For the text-containing cell, return its midpoint in [x, y] coordinate format. 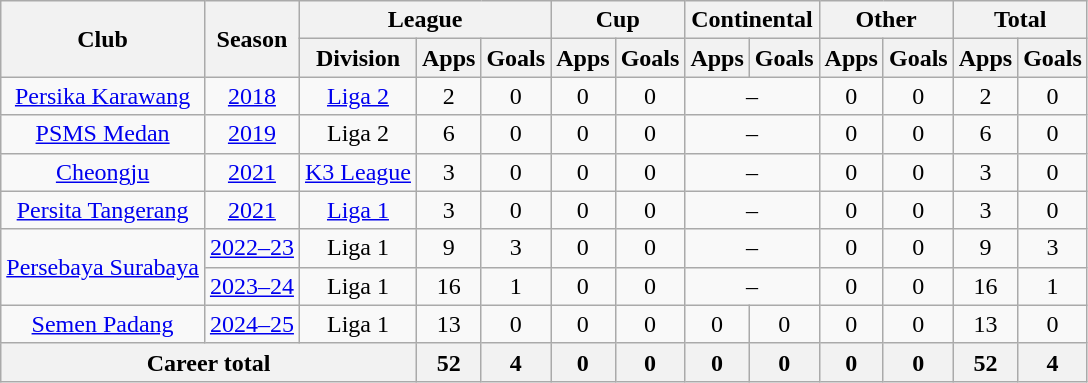
2023–24 [252, 286]
Persika Karawang [103, 96]
Career total [209, 362]
Club [103, 39]
2018 [252, 96]
League [424, 20]
Other [886, 20]
Division [358, 58]
Total [1020, 20]
Semen Padang [103, 324]
Season [252, 39]
PSMS Medan [103, 134]
Persebaya Surabaya [103, 267]
K3 League [358, 172]
2019 [252, 134]
Cup [618, 20]
Continental [752, 20]
Persita Tangerang [103, 210]
2022–23 [252, 248]
2024–25 [252, 324]
Cheongju [103, 172]
